Pinpoint the cell where the given text exists, returning its (X, Y) midpoint coordinate. 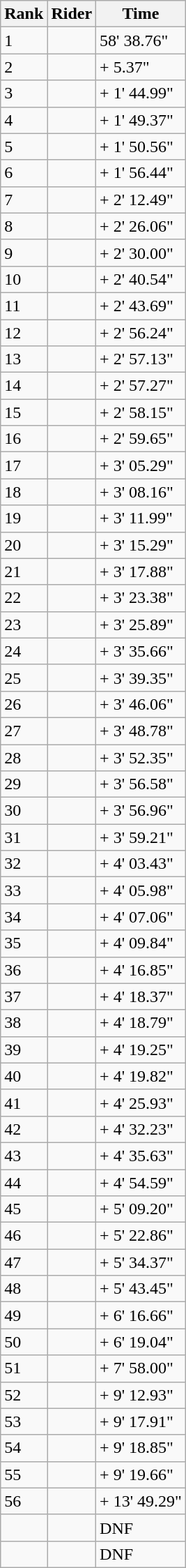
+ 6' 19.04" (141, 1342)
54 (24, 1448)
+ 1' 50.56" (141, 147)
+ 4' 05.98" (141, 890)
+ 2' 56.24" (141, 333)
+ 3' 35.66" (141, 651)
+ 9' 19.66" (141, 1474)
+ 2' 58.15" (141, 412)
7 (24, 200)
4 (24, 120)
Rank (24, 14)
39 (24, 1050)
42 (24, 1129)
+ 3' 46.06" (141, 704)
18 (24, 492)
+ 7' 58.00" (141, 1368)
+ 3' 15.29" (141, 545)
+ 2' 57.27" (141, 386)
23 (24, 625)
50 (24, 1342)
40 (24, 1076)
48 (24, 1289)
+ 4' 03.43" (141, 864)
+ 3' 17.88" (141, 572)
+ 3' 25.89" (141, 625)
+ 4' 18.79" (141, 1023)
+ 4' 09.84" (141, 943)
53 (24, 1421)
+ 9' 18.85" (141, 1448)
56 (24, 1501)
35 (24, 943)
6 (24, 173)
26 (24, 704)
+ 3' 56.96" (141, 811)
24 (24, 651)
+ 4' 07.06" (141, 917)
+ 3' 52.35" (141, 757)
+ 9' 17.91" (141, 1421)
+ 4' 35.63" (141, 1156)
55 (24, 1474)
32 (24, 864)
11 (24, 306)
+ 3' 56.58" (141, 784)
31 (24, 837)
+ 6' 16.66" (141, 1315)
46 (24, 1236)
+ 3' 23.38" (141, 598)
+ 4' 18.37" (141, 996)
14 (24, 386)
49 (24, 1315)
33 (24, 890)
52 (24, 1395)
41 (24, 1103)
+ 4' 25.93" (141, 1103)
51 (24, 1368)
34 (24, 917)
10 (24, 279)
28 (24, 757)
15 (24, 412)
16 (24, 439)
25 (24, 678)
+ 3' 59.21" (141, 837)
13 (24, 359)
+ 4' 16.85" (141, 970)
+ 2' 12.49" (141, 200)
+ 3' 11.99" (141, 518)
+ 3' 48.78" (141, 731)
22 (24, 598)
+ 13' 49.29" (141, 1501)
19 (24, 518)
1 (24, 40)
+ 5' 34.37" (141, 1262)
38 (24, 1023)
+ 3' 39.35" (141, 678)
12 (24, 333)
21 (24, 572)
+ 2' 57.13" (141, 359)
+ 2' 40.54" (141, 279)
30 (24, 811)
+ 3' 08.16" (141, 492)
44 (24, 1183)
+ 5.37" (141, 67)
+ 3' 05.29" (141, 465)
+ 5' 09.20" (141, 1209)
29 (24, 784)
+ 2' 30.00" (141, 253)
43 (24, 1156)
3 (24, 94)
+ 4' 54.59" (141, 1183)
+ 2' 43.69" (141, 306)
5 (24, 147)
+ 4' 19.82" (141, 1076)
20 (24, 545)
+ 5' 22.86" (141, 1236)
27 (24, 731)
47 (24, 1262)
+ 2' 59.65" (141, 439)
+ 5' 43.45" (141, 1289)
+ 1' 49.37" (141, 120)
36 (24, 970)
+ 4' 19.25" (141, 1050)
Rider (72, 14)
+ 1' 56.44" (141, 173)
9 (24, 253)
2 (24, 67)
45 (24, 1209)
+ 1' 44.99" (141, 94)
8 (24, 226)
17 (24, 465)
+ 9' 12.93" (141, 1395)
+ 2' 26.06" (141, 226)
Time (141, 14)
58' 38.76" (141, 40)
+ 4' 32.23" (141, 1129)
37 (24, 996)
